For the text-containing cell, return its midpoint in (x, y) coordinate format. 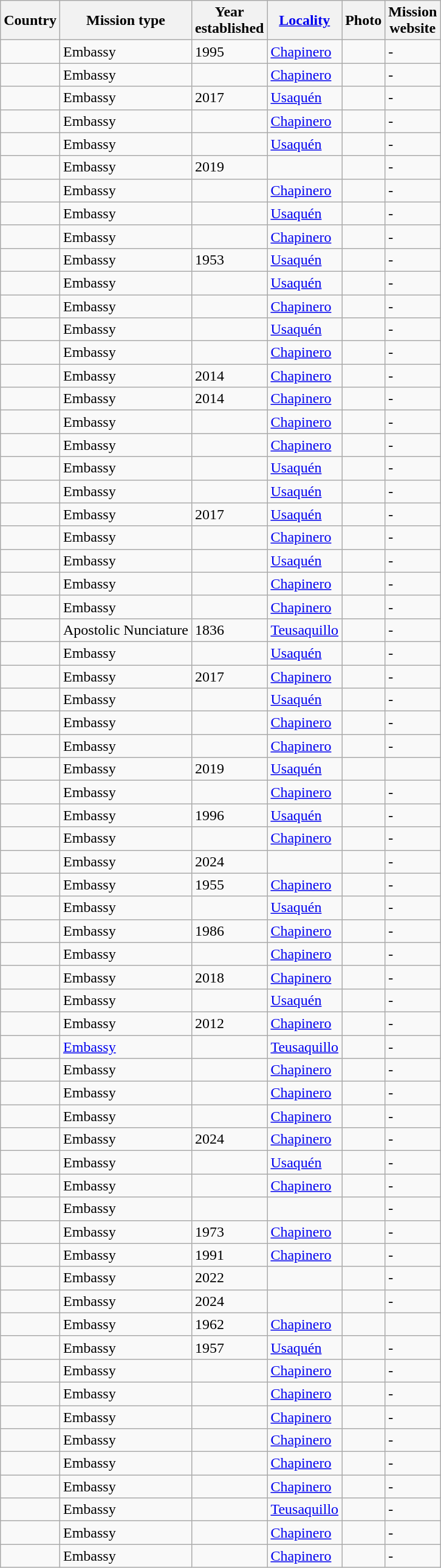
2018 (229, 977)
Mission type (125, 21)
Locality (305, 21)
Apostolic Nunciature (125, 630)
1836 (229, 630)
Photo (363, 21)
1973 (229, 1232)
2012 (229, 1023)
1953 (229, 260)
1986 (229, 931)
1962 (229, 1324)
Country (30, 21)
1995 (229, 52)
Missionwebsite (413, 21)
1957 (229, 1347)
1955 (229, 885)
1991 (229, 1255)
Yearestablished (229, 21)
2022 (229, 1278)
1996 (229, 815)
